Search for the cell housing the specified text and yield its (X, Y) center coordinate. 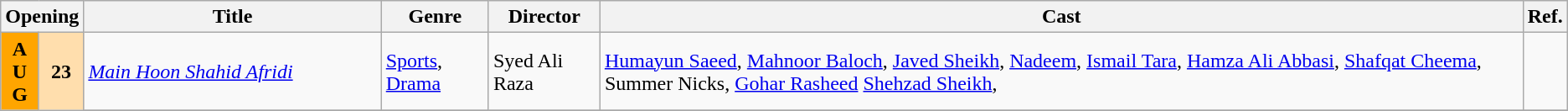
Ref. (1545, 17)
Director (544, 17)
AUG (20, 71)
Genre (435, 17)
Cast (1061, 17)
Main Hoon Shahid Afridi (233, 71)
Humayun Saeed, Mahnoor Baloch, Javed Sheikh, Nadeem, Ismail Tara, Hamza Ali Abbasi, Shafqat Cheema, Summer Nicks, Gohar Rasheed Shehzad Sheikh, (1061, 71)
23 (61, 71)
Opening (42, 17)
Sports, Drama (435, 71)
Title (233, 17)
Syed Ali Raza (544, 71)
